Locate the cell with the specified text and output its (X, Y) center coordinate. 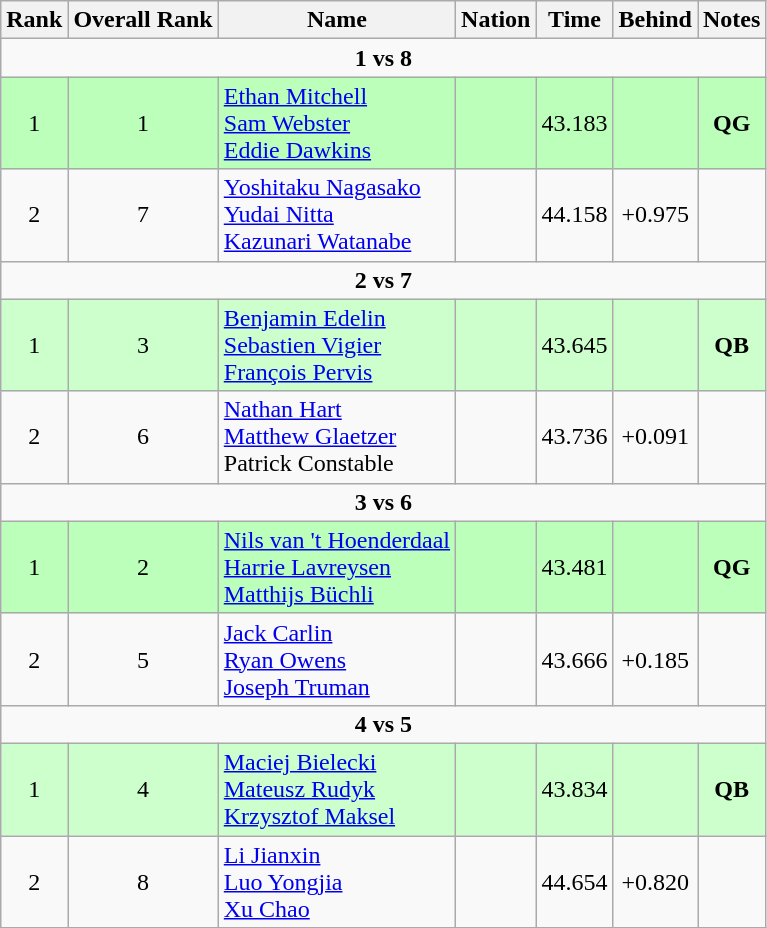
7 (143, 215)
44.158 (574, 215)
Nils van 't HoenderdaalHarrie LavreysenMatthijs Büchli (336, 567)
43.183 (574, 123)
43.834 (574, 789)
Jack CarlinRyan OwensJoseph Truman (336, 659)
+0.185 (655, 659)
2 vs 7 (384, 280)
4 (143, 789)
+0.820 (655, 882)
1 vs 8 (384, 58)
+0.975 (655, 215)
Yoshitaku NagasakoYudai NittaKazunari Watanabe (336, 215)
Ethan MitchellSam WebsterEddie Dawkins (336, 123)
Name (336, 20)
Maciej BieleckiMateusz RudykKrzysztof Maksel (336, 789)
4 vs 5 (384, 724)
8 (143, 882)
44.654 (574, 882)
Nation (496, 20)
Overall Rank (143, 20)
43.666 (574, 659)
Li JianxinLuo YongjiaXu Chao (336, 882)
Nathan HartMatthew GlaetzerPatrick Constable (336, 437)
Time (574, 20)
+0.091 (655, 437)
Rank (34, 20)
3 vs 6 (384, 502)
6 (143, 437)
Notes (732, 20)
Benjamin EdelinSebastien VigierFrançois Pervis (336, 345)
3 (143, 345)
43.645 (574, 345)
43.736 (574, 437)
5 (143, 659)
Behind (655, 20)
43.481 (574, 567)
